Detect which cell encompasses the target text, then output its [X, Y] center coordinate. 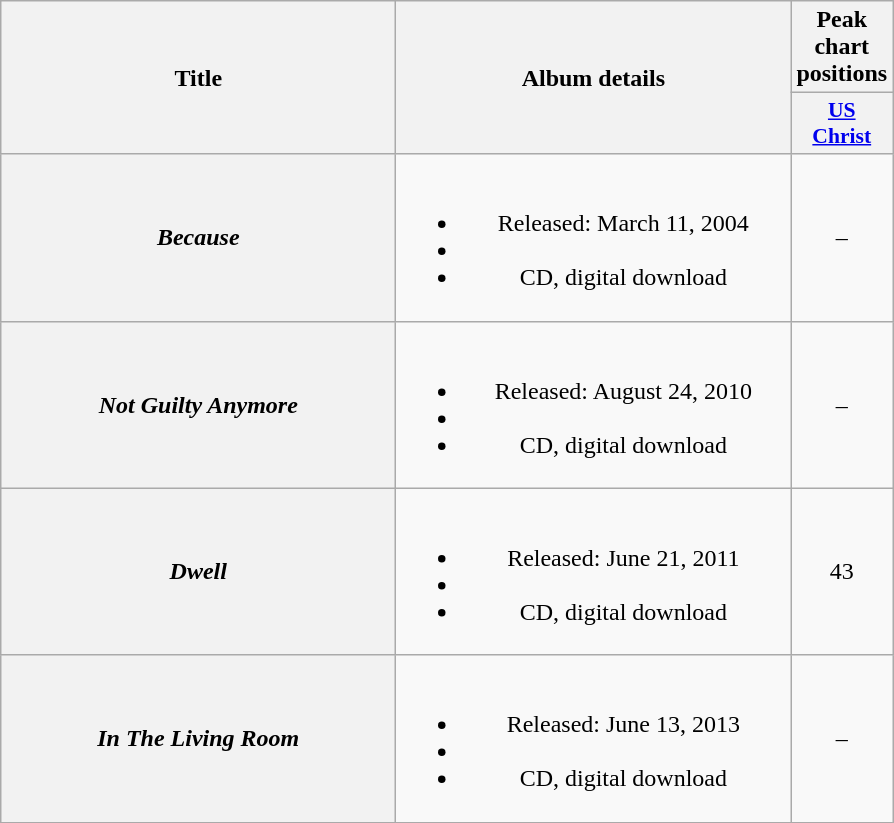
Released: June 13, 2013CD, digital download [594, 738]
USChrist [842, 124]
Album details [594, 78]
Released: March 11, 2004CD, digital download [594, 238]
Because [198, 238]
In The Living Room [198, 738]
Peak chart positions [842, 47]
Title [198, 78]
43 [842, 572]
Released: August 24, 2010CD, digital download [594, 404]
Dwell [198, 572]
Not Guilty Anymore [198, 404]
Released: June 21, 2011CD, digital download [594, 572]
